For the text-containing cell, return its midpoint in (X, Y) coordinate format. 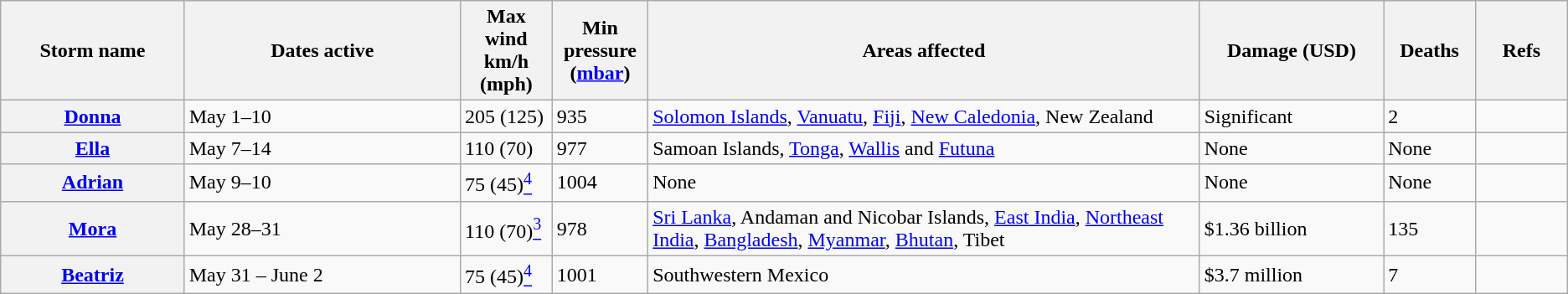
Ella (92, 148)
Deaths (1430, 50)
205 (125) (507, 116)
1001 (600, 275)
978 (600, 228)
May 31 – June 2 (322, 275)
Mora (92, 228)
$3.7 million (1292, 275)
Dates active (322, 50)
May 28–31 (322, 228)
110 (70)3 (507, 228)
935 (600, 116)
135 (1430, 228)
Adrian (92, 183)
110 (70) (507, 148)
977 (600, 148)
Areas affected (925, 50)
Southwestern Mexico (925, 275)
$1.36 billion (1292, 228)
1004 (600, 183)
May 7–14 (322, 148)
Beatriz (92, 275)
May 9–10 (322, 183)
2 (1430, 116)
Storm name (92, 50)
Samoan Islands, Tonga, Wallis and Futuna (925, 148)
Damage (USD) (1292, 50)
7 (1430, 275)
Max wind km/h (mph) (507, 50)
Solomon Islands, Vanuatu, Fiji, New Caledonia, New Zealand (925, 116)
Sri Lanka, Andaman and Nicobar Islands, East India, Northeast India, Bangladesh, Myanmar, Bhutan, Tibet (925, 228)
May 1–10 (322, 116)
Donna (92, 116)
Min pressure (mbar) (600, 50)
Significant (1292, 116)
Refs (1521, 50)
